Output the [x, y] coordinate of the center of the cell containing the given text.  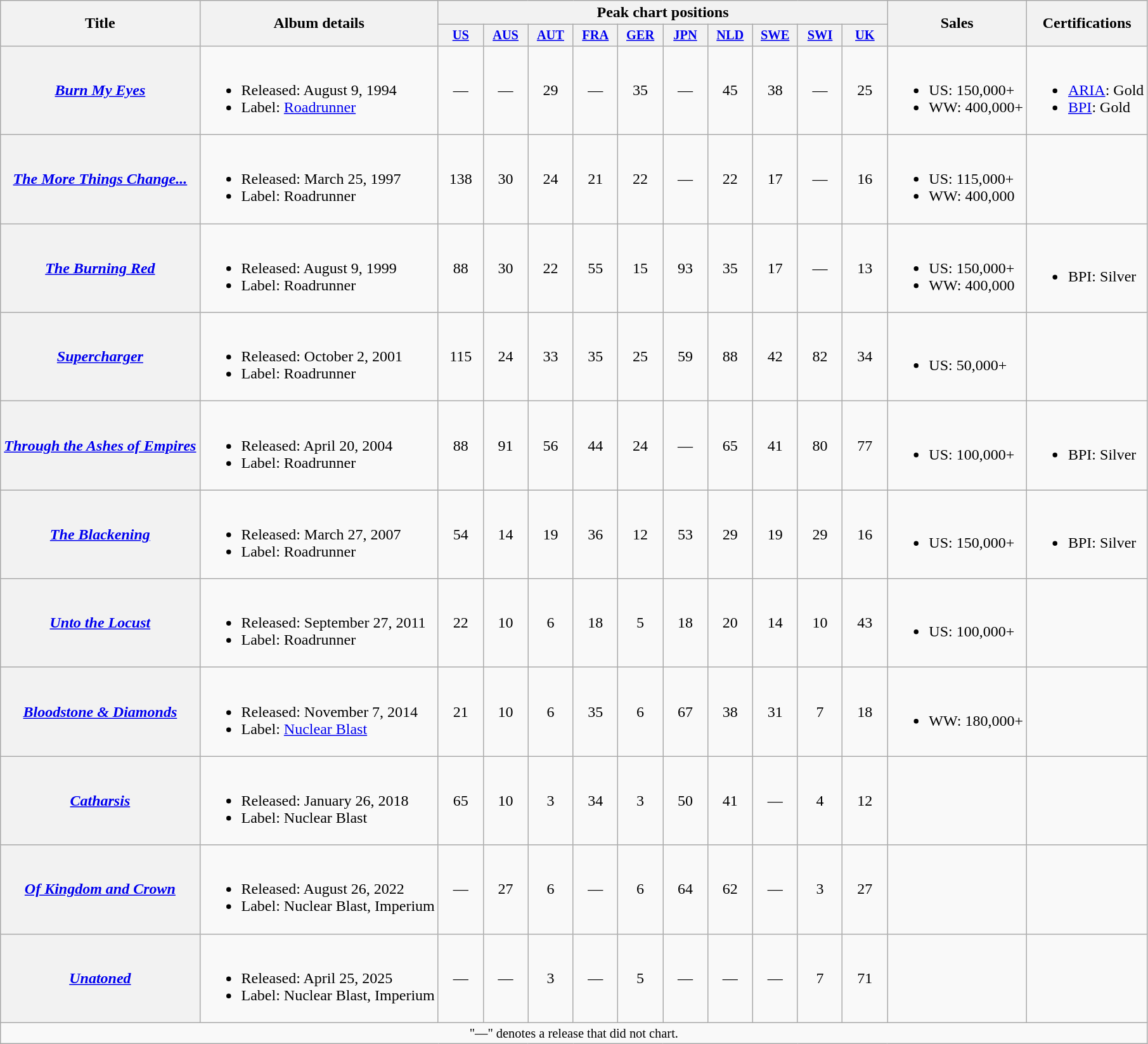
"—" denotes a release that did not chart. [574, 1033]
138 [460, 179]
US: 150,000+ [957, 534]
62 [730, 889]
The More Things Change... [100, 179]
US: 50,000+ [957, 357]
US [460, 35]
53 [686, 534]
Released: October 2, 2001Label: Roadrunner [319, 357]
20 [730, 623]
NLD [730, 35]
50 [686, 801]
56 [550, 446]
Released: August 26, 2022Label: Nuclear Blast, Imperium [319, 889]
45 [730, 90]
Through the Ashes of Empires [100, 446]
Released: September 27, 2011Label: Roadrunner [319, 623]
59 [686, 357]
Supercharger [100, 357]
US: 150,000+WW: 400,000 [957, 268]
The Burning Red [100, 268]
4 [820, 801]
54 [460, 534]
Released: November 7, 2014Label: Nuclear Blast [319, 712]
US: 150,000+WW: 400,000+ [957, 90]
91 [506, 446]
WW: 180,000+ [957, 712]
Released: March 27, 2007Label: Roadrunner [319, 534]
44 [596, 446]
80 [820, 446]
Certifications [1087, 23]
SWI [820, 35]
Peak chart positions [663, 13]
Album details [319, 23]
AUT [550, 35]
93 [686, 268]
36 [596, 534]
43 [865, 623]
31 [775, 712]
US: 115,000+WW: 400,000 [957, 179]
Unto the Locust [100, 623]
Burn My Eyes [100, 90]
Bloodstone & Diamonds [100, 712]
42 [775, 357]
33 [550, 357]
55 [596, 268]
Sales [957, 23]
Released: April 20, 2004Label: Roadrunner [319, 446]
The Blackening [100, 534]
UK [865, 35]
Released: March 25, 1997Label: Roadrunner [319, 179]
Title [100, 23]
AUS [506, 35]
Catharsis [100, 801]
71 [865, 978]
Released: April 25, 2025Label: Nuclear Blast, Imperium [319, 978]
Released: August 9, 1994Label: Roadrunner [319, 90]
67 [686, 712]
Released: January 26, 2018Label: Nuclear Blast [319, 801]
Released: August 9, 1999Label: Roadrunner [319, 268]
82 [820, 357]
ARIA: GoldBPI: Gold [1087, 90]
JPN [686, 35]
13 [865, 268]
SWE [775, 35]
64 [686, 889]
FRA [596, 35]
115 [460, 357]
77 [865, 446]
GER [640, 35]
15 [640, 268]
Of Kingdom and Crown [100, 889]
Unatoned [100, 978]
